Identify which cell holds the provided text, then report its [X, Y] central coordinate. 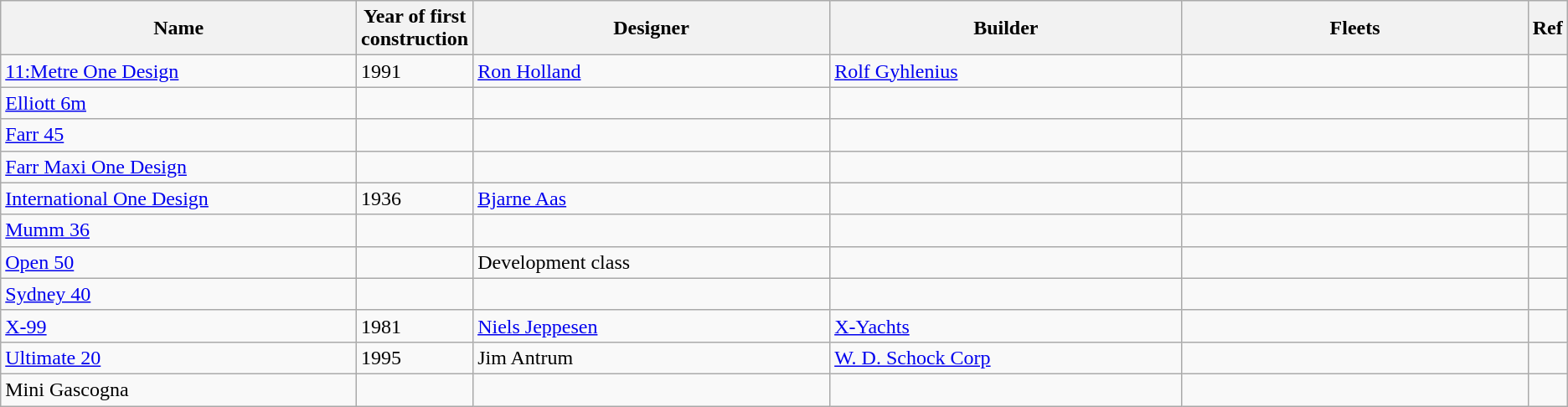
1981 [415, 326]
Ref [1548, 28]
W. D. Schock Corp [1006, 358]
International One Design [179, 198]
Name [179, 28]
1995 [415, 358]
Sydney 40 [179, 294]
Bjarne Aas [652, 198]
X-Yachts [1006, 326]
Jim Antrum [652, 358]
Development class [652, 262]
1936 [415, 198]
Niels Jeppesen [652, 326]
Builder [1006, 28]
1991 [415, 71]
Fleets [1355, 28]
Mini Gascogna [179, 389]
Open 50 [179, 262]
Designer [652, 28]
Rolf Gyhlenius [1006, 71]
X-99 [179, 326]
Mumm 36 [179, 230]
Farr 45 [179, 135]
Ultimate 20 [179, 358]
11:Metre One Design [179, 71]
Farr Maxi One Design [179, 167]
Elliott 6m [179, 103]
Ron Holland [652, 71]
Year of first construction [415, 28]
